Return [x, y] of the center of cell containing provided text 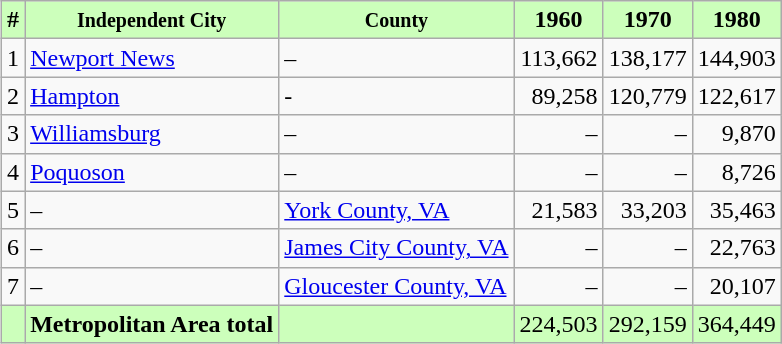
292,159 [648, 324]
364,449 [736, 324]
8,726 [736, 172]
22,763 [736, 248]
7 [14, 286]
144,903 [736, 58]
James City County, VA [396, 248]
120,779 [648, 96]
1960 [558, 20]
4 [14, 172]
- [396, 96]
Williamsburg [152, 134]
89,258 [558, 96]
1 [14, 58]
6 [14, 248]
35,463 [736, 210]
Metropolitan Area total [152, 324]
33,203 [648, 210]
# [14, 20]
Poquoson [152, 172]
1980 [736, 20]
3 [14, 134]
20,107 [736, 286]
122,617 [736, 96]
5 [14, 210]
224,503 [558, 324]
Gloucester County, VA [396, 286]
Newport News [152, 58]
21,583 [558, 210]
Hampton [152, 96]
Independent City [152, 20]
138,177 [648, 58]
York County, VA [396, 210]
County [396, 20]
9,870 [736, 134]
1970 [648, 20]
113,662 [558, 58]
2 [14, 96]
